Find where the given text appears and provide that cell's center as (x, y) coordinate. 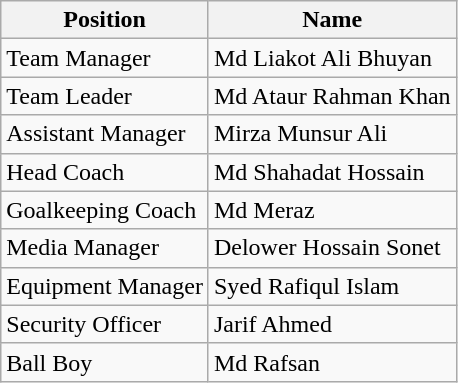
Md Meraz (332, 210)
Delower Hossain Sonet (332, 248)
Ball Boy (105, 362)
Md Rafsan (332, 362)
Head Coach (105, 172)
Equipment Manager (105, 286)
Security Officer (105, 324)
Goalkeeping Coach (105, 210)
Jarif Ahmed (332, 324)
Position (105, 20)
Mirza Munsur Ali (332, 134)
Team Leader (105, 96)
Media Manager (105, 248)
Syed Rafiqul Islam (332, 286)
Md Ataur Rahman Khan (332, 96)
Assistant Manager (105, 134)
Md Liakot Ali Bhuyan (332, 58)
Md Shahadat Hossain (332, 172)
Team Manager (105, 58)
Name (332, 20)
